Scan for the cell matching the given text and deliver its [X, Y] coordinate at center. 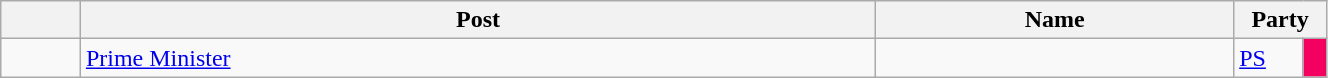
Name [1055, 20]
Party [1280, 20]
Post [478, 20]
PS [1269, 58]
Prime Minister [478, 58]
